Detect which cell encompasses the target text, then output its [X, Y] center coordinate. 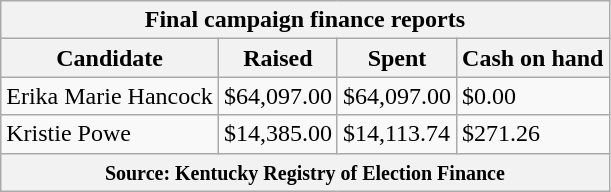
$0.00 [533, 96]
Source: Kentucky Registry of Election Finance [305, 172]
Final campaign finance reports [305, 20]
$14,113.74 [396, 134]
Kristie Powe [110, 134]
$271.26 [533, 134]
Spent [396, 58]
Cash on hand [533, 58]
Candidate [110, 58]
$14,385.00 [278, 134]
Erika Marie Hancock [110, 96]
Raised [278, 58]
